From the cell containing the given text, extract its center point as [X, Y] coordinate. 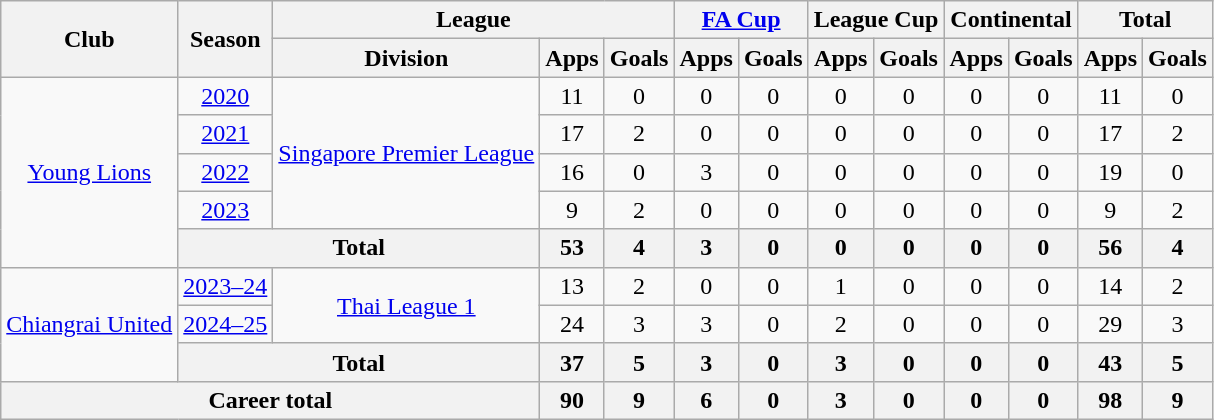
Club [90, 39]
19 [1110, 172]
Career total [270, 400]
6 [706, 400]
League Cup [876, 20]
2024–25 [226, 324]
2023 [226, 210]
FA Cup [741, 20]
14 [1110, 286]
Singapore Premier League [406, 153]
37 [572, 362]
1 [840, 286]
Division [406, 58]
Season [226, 39]
24 [572, 324]
2020 [226, 96]
Continental [1011, 20]
56 [1110, 248]
2023–24 [226, 286]
53 [572, 248]
2022 [226, 172]
16 [572, 172]
Thai League 1 [406, 305]
29 [1110, 324]
Young Lions [90, 172]
2021 [226, 134]
98 [1110, 400]
43 [1110, 362]
13 [572, 286]
League [474, 20]
90 [572, 400]
Chiangrai United [90, 324]
